From the cell containing the given text, extract its center point as [X, Y] coordinate. 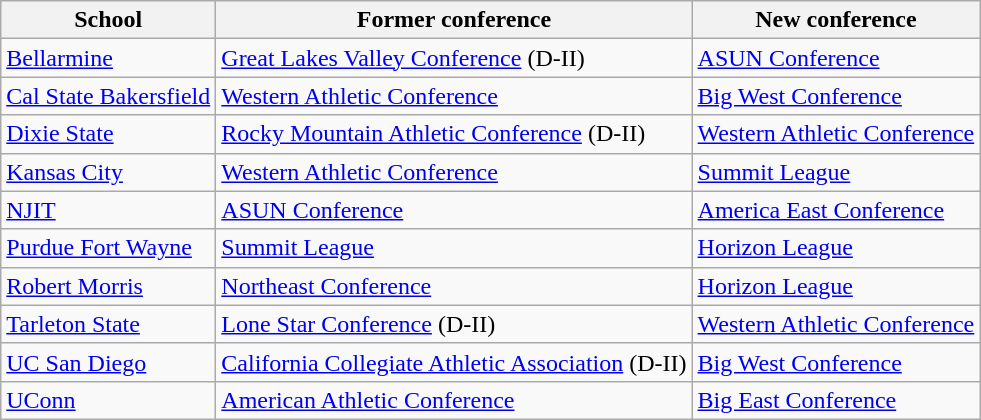
Lone Star Conference (D-II) [454, 324]
Dixie State [108, 134]
American Athletic Conference [454, 400]
Bellarmine [108, 58]
Cal State Bakersfield [108, 96]
America East Conference [836, 210]
Big East Conference [836, 400]
Rocky Mountain Athletic Conference (D-II) [454, 134]
Robert Morris [108, 286]
NJIT [108, 210]
Great Lakes Valley Conference (D-II) [454, 58]
Former conference [454, 20]
Kansas City [108, 172]
New conference [836, 20]
Northeast Conference [454, 286]
Tarleton State [108, 324]
School [108, 20]
Purdue Fort Wayne [108, 248]
UC San Diego [108, 362]
California Collegiate Athletic Association (D-II) [454, 362]
UConn [108, 400]
